Capture the cell that displays the provided text and extract its [X, Y] central coordinate. 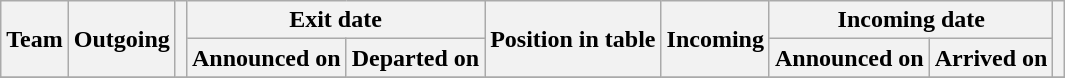
Exit date [335, 20]
Incoming date [911, 20]
Team [35, 39]
Outgoing [122, 39]
Incoming [715, 39]
Position in table [573, 39]
Arrived on [991, 58]
Departed on [415, 58]
